Determine the [x, y] coordinate at the center of the cell enclosing the given text.  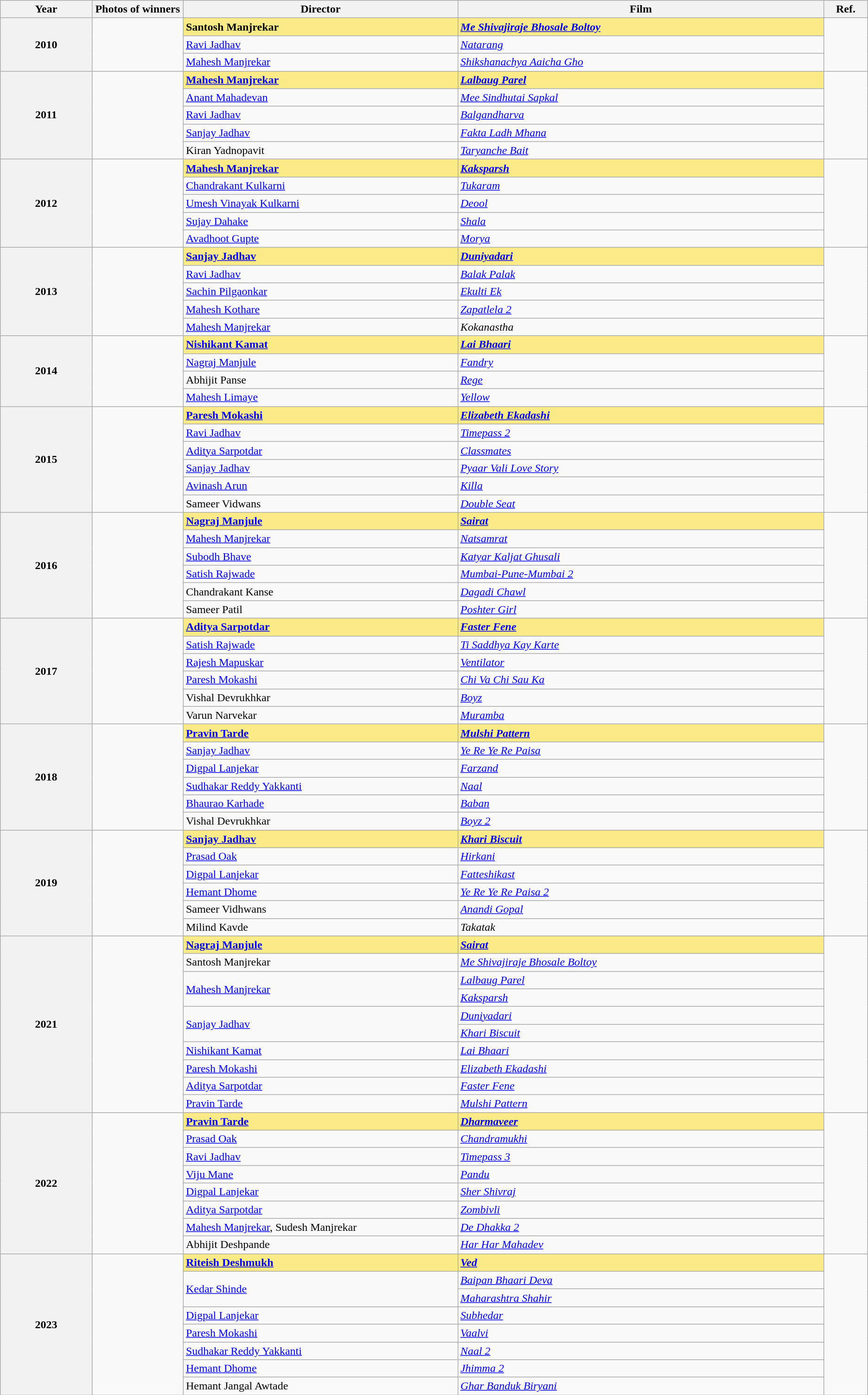
Anant Mahadevan [320, 97]
Ghar Banduk Biryani [641, 1386]
Boyz [641, 697]
Mahesh Limaye [320, 397]
Ye Re Ye Re Paisa [641, 750]
Abhijit Panse [320, 380]
Chi Va Chi Sau Ka [641, 680]
Hirkani [641, 857]
Film [641, 9]
Bhaurao Karhade [320, 804]
Har Har Mahadev [641, 1245]
Milind Kavde [320, 927]
2010 [46, 45]
Shikshanachya Aaicha Gho [641, 62]
Baipan Bhaari Deva [641, 1280]
Boyz 2 [641, 821]
Taryanche Bait [641, 150]
Sher Shivraj [641, 1192]
Chandramukhi [641, 1139]
Natsamrat [641, 539]
Subodh Bhave [320, 557]
2016 [46, 565]
2014 [46, 371]
Balak Palak [641, 274]
Fandry [641, 362]
Zapatlela 2 [641, 309]
Director [320, 9]
Ti Saddhya Kay Karte [641, 645]
Tukaram [641, 186]
Riteish Deshmukh [320, 1262]
Timepass 3 [641, 1157]
Double Seat [641, 503]
Kedar Shinde [320, 1289]
Year [46, 9]
Classmates [641, 450]
2018 [46, 777]
Mee Sindhutai Sapkal [641, 97]
Fakta Ladh Mhana [641, 133]
Ved [641, 1262]
Ventilator [641, 662]
Muramba [641, 715]
Shala [641, 221]
Fatteshikast [641, 874]
Dharmaveer [641, 1121]
Katyar Kaljat Ghusali [641, 557]
Anandi Gopal [641, 909]
Abhijit Deshpande [320, 1245]
Avinash Arun [320, 486]
Poshter Girl [641, 609]
Kiran Yadnopavit [320, 150]
Jhimma 2 [641, 1369]
Sameer Patil [320, 609]
2019 [46, 883]
Vaalvi [641, 1333]
Yellow [641, 397]
2022 [46, 1183]
Dagadi Chawl [641, 592]
Chandrakant Kanse [320, 592]
2021 [46, 1024]
Avadhoot Gupte [320, 239]
Viju Mane [320, 1174]
Varun Narvekar [320, 715]
Sachin Pilgaonkar [320, 292]
Naal 2 [641, 1351]
Farzand [641, 768]
Kokanastha [641, 327]
De Dhakka 2 [641, 1227]
Natarang [641, 45]
2017 [46, 671]
2011 [46, 115]
Ye Re Ye Re Paisa 2 [641, 892]
Pandu [641, 1174]
Photos of winners [137, 9]
Mumbai-Pune-Mumbai 2 [641, 574]
Sameer Vidwans [320, 503]
2013 [46, 292]
2015 [46, 459]
Timepass 2 [641, 433]
Takatak [641, 927]
Hemant Jangal Awtade [320, 1386]
Killa [641, 486]
Rege [641, 380]
Mahesh Manjrekar, Sudesh Manjrekar [320, 1227]
Umesh Vinayak Kulkarni [320, 203]
Sameer Vidhwans [320, 909]
Baban [641, 804]
Balgandharva [641, 115]
Mahesh Kothare [320, 309]
Morya [641, 239]
Deool [641, 203]
Ref. [846, 9]
2023 [46, 1324]
Maharashtra Shahir [641, 1298]
Naal [641, 786]
Ekulti Ek [641, 292]
Zombivli [641, 1209]
Rajesh Mapuskar [320, 662]
Chandrakant Kulkarni [320, 186]
2012 [46, 203]
Sujay Dahake [320, 221]
Subhedar [641, 1315]
Pyaar Vali Love Story [641, 468]
